Find where the given text appears and provide that cell's center as (x, y) coordinate. 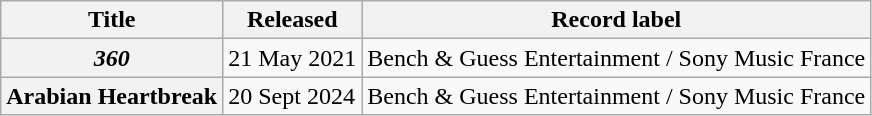
Released (292, 20)
Record label (616, 20)
Arabian Heartbreak (112, 96)
20 Sept 2024 (292, 96)
360 (112, 58)
21 May 2021 (292, 58)
Title (112, 20)
